Extract the (X, Y) coordinate from the center of the cell holding the provided text.  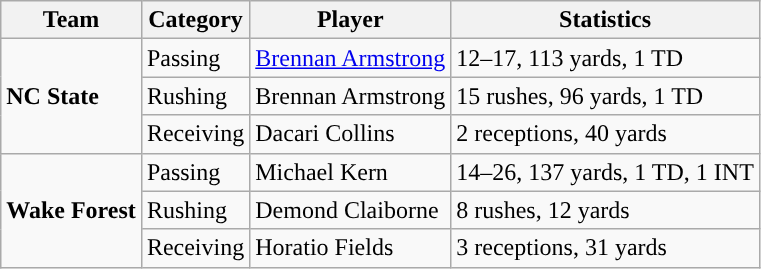
Category (195, 20)
8 rushes, 12 yards (606, 210)
NC State (72, 96)
Michael Kern (350, 172)
3 receptions, 31 yards (606, 248)
15 rushes, 96 yards, 1 TD (606, 96)
Statistics (606, 20)
Player (350, 20)
Team (72, 20)
Dacari Collins (350, 134)
Horatio Fields (350, 248)
2 receptions, 40 yards (606, 134)
Wake Forest (72, 210)
14–26, 137 yards, 1 TD, 1 INT (606, 172)
Demond Claiborne (350, 210)
12–17, 113 yards, 1 TD (606, 58)
